Locate the cell with the specified text and output its (X, Y) center coordinate. 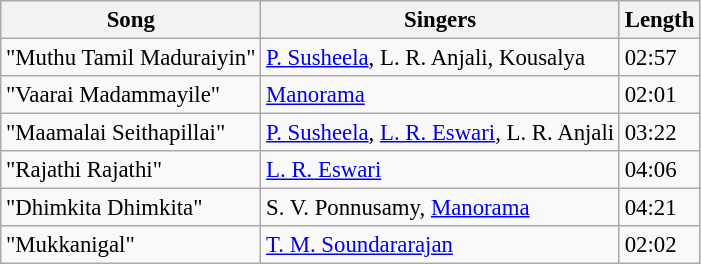
P. Susheela, L. R. Eswari, L. R. Anjali (440, 133)
03:22 (659, 133)
"Dhimkita Dhimkita" (131, 208)
"Muthu Tamil Maduraiyin" (131, 58)
L. R. Eswari (440, 170)
02:01 (659, 95)
"Vaarai Madammayile" (131, 95)
S. V. Ponnusamy, Manorama (440, 208)
04:21 (659, 208)
T. M. Soundararajan (440, 245)
Song (131, 20)
Singers (440, 20)
Manorama (440, 95)
"Mukkanigal" (131, 245)
P. Susheela, L. R. Anjali, Kousalya (440, 58)
02:02 (659, 245)
"Maamalai Seithapillai" (131, 133)
"Rajathi Rajathi" (131, 170)
04:06 (659, 170)
Length (659, 20)
02:57 (659, 58)
